Determine the (x, y) coordinate at the center of the cell enclosing the given text.  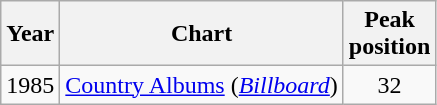
32 (389, 85)
Country Albums (Billboard) (202, 85)
Peakposition (389, 34)
Year (30, 34)
Chart (202, 34)
1985 (30, 85)
